Return the (x, y) coordinate for the center point of the cell that contains the specified text.  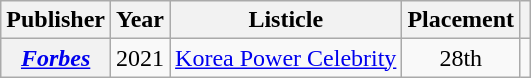
Placement (461, 20)
Year (140, 20)
Listicle (286, 20)
28th (461, 58)
Forbes (56, 58)
Korea Power Celebrity (286, 58)
Publisher (56, 20)
2021 (140, 58)
